Return the [X, Y] coordinate for the center point of the cell that contains the specified text.  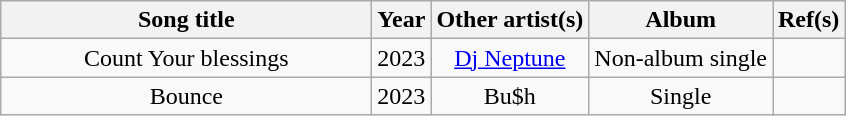
Bu$h [510, 96]
Single [681, 96]
Other artist(s) [510, 20]
Count Your blessings [186, 58]
Ref(s) [808, 20]
Bounce [186, 96]
Song title [186, 20]
Album [681, 20]
Year [402, 20]
Non-album single [681, 58]
Dj Neptune [510, 58]
